Return the (x, y) coordinate for the center point of the cell that contains the specified text.  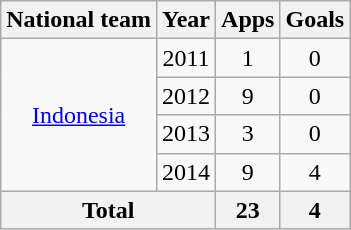
1 (248, 58)
Year (186, 20)
2012 (186, 96)
National team (79, 20)
2013 (186, 134)
Goals (315, 20)
2011 (186, 58)
Apps (248, 20)
Total (108, 210)
2014 (186, 172)
Indonesia (79, 115)
3 (248, 134)
23 (248, 210)
